For the text-containing cell, return its midpoint in [X, Y] coordinate format. 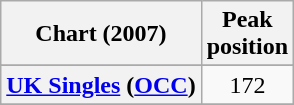
Peakposition [247, 34]
UK Singles (OCC) [101, 85]
Chart (2007) [101, 34]
172 [247, 85]
